Capture the cell that displays the provided text and extract its [X, Y] central coordinate. 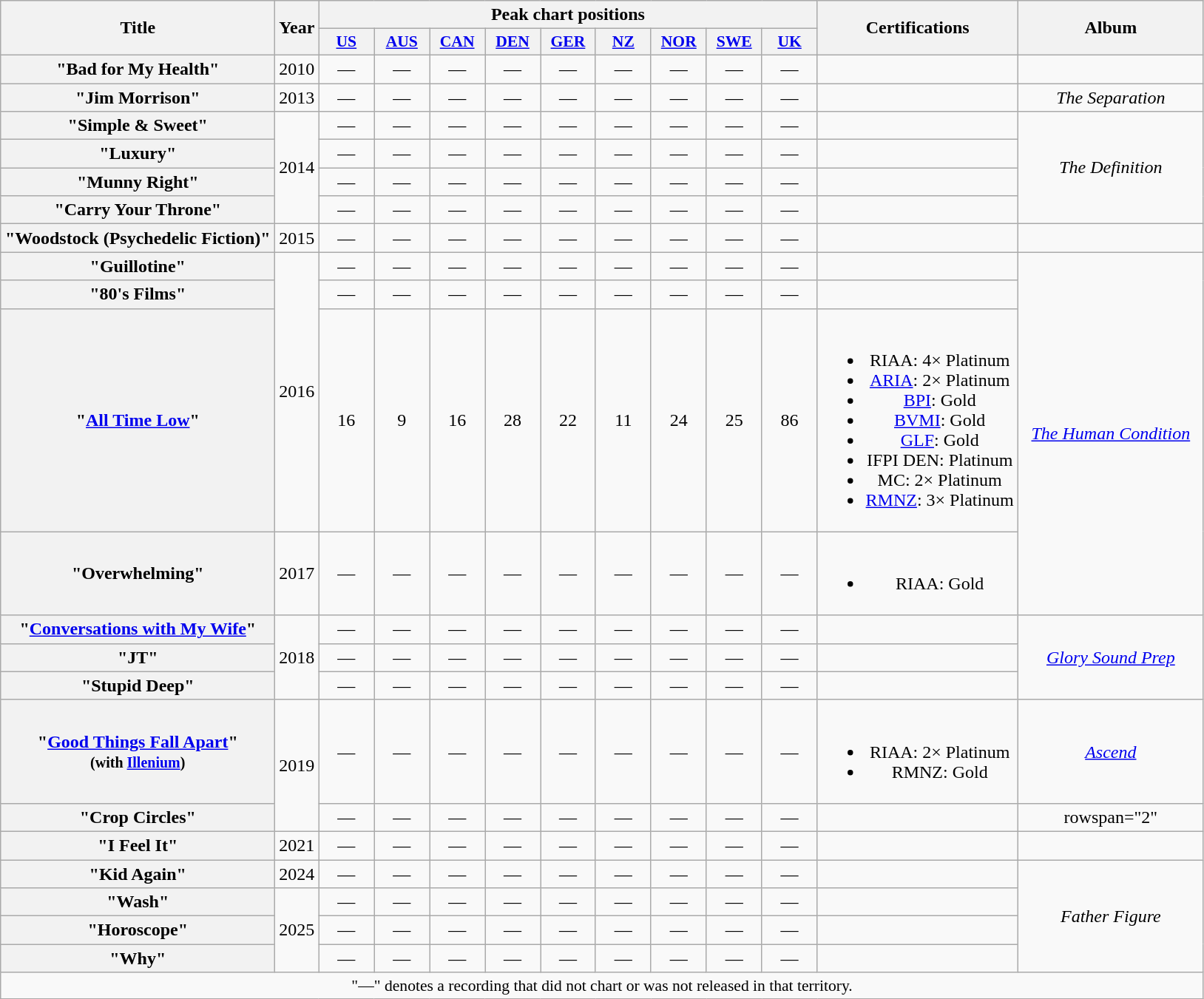
"All Time Low" [138, 420]
Glory Sound Prep [1111, 657]
RIAA: Gold [917, 574]
2014 [297, 168]
2013 [297, 97]
2016 [297, 392]
NZ [623, 42]
UK [790, 42]
"80's Films" [138, 294]
"Guillotine" [138, 266]
Peak chart positions [568, 15]
2025 [297, 930]
GER [568, 42]
"Conversations with My Wife" [138, 629]
28 [513, 420]
"Woodstock (Psychedelic Fiction)" [138, 238]
Certifications [917, 28]
"Why" [138, 958]
"Stupid Deep" [138, 685]
CAN [457, 42]
DEN [513, 42]
11 [623, 420]
RIAA: 2× PlatinumRMNZ: Gold [917, 751]
SWE [734, 42]
rowspan="2" [1111, 817]
"Bad for My Health" [138, 69]
"Luxury" [138, 154]
AUS [402, 42]
2010 [297, 69]
"Simple & Sweet" [138, 126]
2019 [297, 765]
2015 [297, 238]
25 [734, 420]
2021 [297, 845]
NOR [679, 42]
"Good Things Fall Apart" (with Illenium) [138, 751]
US [346, 42]
The Human Condition [1111, 433]
22 [568, 420]
"I Feel It" [138, 845]
"Carry Your Throne" [138, 210]
Title [138, 28]
"Crop Circles" [138, 817]
RIAA: 4× PlatinumARIA: 2× PlatinumBPI: GoldBVMI: GoldGLF: GoldIFPI DEN: PlatinumMC: 2× PlatinumRMNZ: 3× Platinum [917, 420]
Album [1111, 28]
9 [402, 420]
"JT" [138, 657]
2018 [297, 657]
"Horoscope" [138, 930]
The Separation [1111, 97]
"Wash" [138, 902]
"Overwhelming" [138, 574]
2017 [297, 574]
"Kid Again" [138, 873]
"—" denotes a recording that did not chart or was not released in that territory. [602, 986]
Father Figure [1111, 915]
86 [790, 420]
"Munny Right" [138, 182]
24 [679, 420]
Year [297, 28]
2024 [297, 873]
"Jim Morrison" [138, 97]
Ascend [1111, 751]
The Definition [1111, 168]
